Determine the (X, Y) coordinate at the center of the cell enclosing the given text.  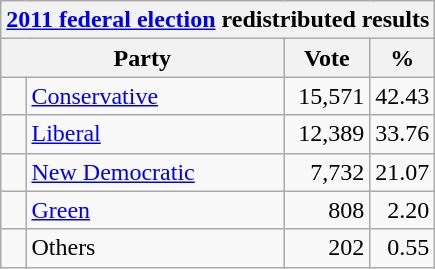
21.07 (402, 172)
2.20 (402, 210)
42.43 (402, 96)
7,732 (327, 172)
Others (155, 248)
New Democratic (155, 172)
Conservative (155, 96)
Green (155, 210)
202 (327, 248)
Party (142, 58)
12,389 (327, 134)
808 (327, 210)
2011 federal election redistributed results (218, 20)
0.55 (402, 248)
33.76 (402, 134)
Liberal (155, 134)
% (402, 58)
15,571 (327, 96)
Vote (327, 58)
